Scan for the cell matching the given text and deliver its (X, Y) coordinate at center. 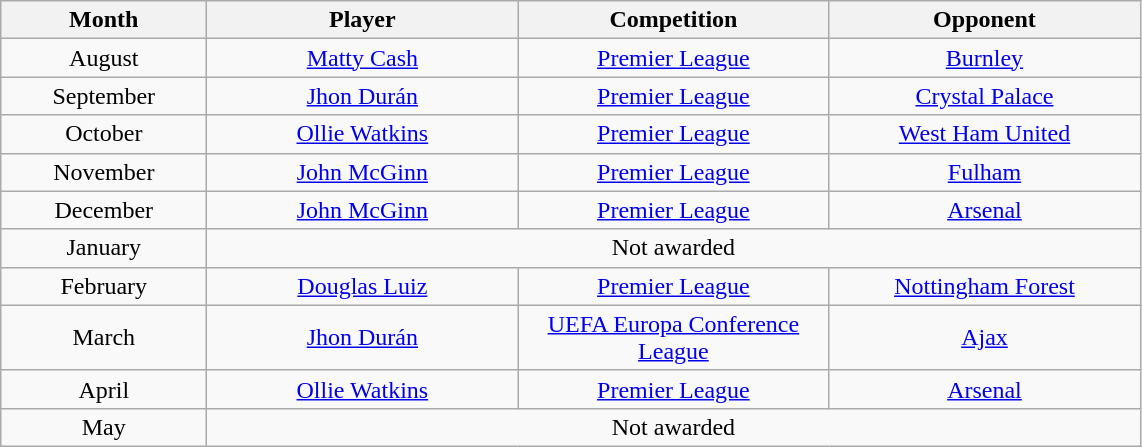
Opponent (984, 20)
May (104, 427)
UEFA Europa Conference League (674, 338)
Crystal Palace (984, 96)
Douglas Luiz (362, 286)
April (104, 389)
Competition (674, 20)
West Ham United (984, 134)
November (104, 172)
Ajax (984, 338)
Month (104, 20)
March (104, 338)
January (104, 248)
Fulham (984, 172)
Burnley (984, 58)
Player (362, 20)
August (104, 58)
Matty Cash (362, 58)
September (104, 96)
February (104, 286)
October (104, 134)
Nottingham Forest (984, 286)
December (104, 210)
